Extract the (X, Y) coordinate from the center of the cell holding the provided text.  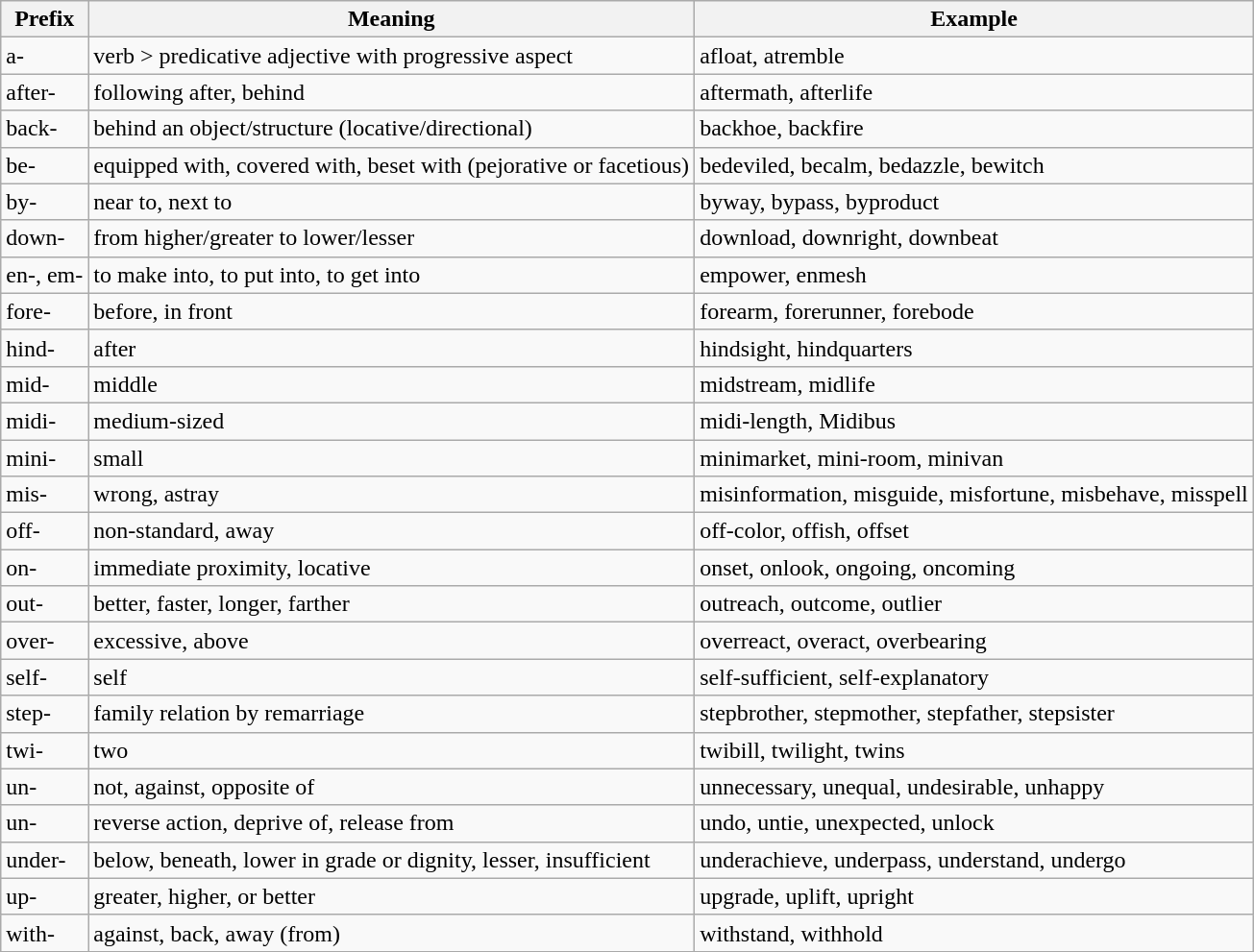
equipped with, covered with, beset with (pejorative or facetious) (392, 165)
against, back, away (from) (392, 933)
midi-length, Midibus (974, 421)
to make into, to put into, to get into (392, 275)
midi- (44, 421)
after- (44, 92)
aftermath, afterlife (974, 92)
mid- (44, 384)
below, beneath, lower in grade or dignity, lesser, insufficient (392, 860)
midstream, midlife (974, 384)
following after, behind (392, 92)
twi- (44, 750)
undo, untie, unexpected, unlock (974, 823)
byway, bypass, byproduct (974, 202)
unnecessary, unequal, undesirable, unhappy (974, 787)
mini- (44, 458)
better, faster, longer, farther (392, 604)
down- (44, 238)
backhoe, backfire (974, 129)
afloat, atremble (974, 56)
misinformation, misguide, misfortune, misbehave, misspell (974, 495)
underachieve, underpass, understand, undergo (974, 860)
self-sufficient, self-explanatory (974, 677)
bedeviled, becalm, bedazzle, bewitch (974, 165)
near to, next to (392, 202)
upgrade, uplift, upright (974, 896)
by- (44, 202)
back- (44, 129)
download, downright, downbeat (974, 238)
off- (44, 531)
out- (44, 604)
before, in front (392, 311)
self- (44, 677)
en-, em- (44, 275)
step- (44, 714)
Example (974, 19)
mis- (44, 495)
hind- (44, 348)
reverse action, deprive of, release from (392, 823)
empower, enmesh (974, 275)
middle (392, 384)
small (392, 458)
outreach, outcome, outlier (974, 604)
excessive, above (392, 641)
behind an object/structure (locative/directional) (392, 129)
minimarket, mini-room, minivan (974, 458)
from higher/greater to lower/lesser (392, 238)
be- (44, 165)
immediate proximity, locative (392, 568)
medium-sized (392, 421)
fore- (44, 311)
over- (44, 641)
greater, higher, or better (392, 896)
two (392, 750)
with- (44, 933)
on- (44, 568)
wrong, astray (392, 495)
under- (44, 860)
verb > predicative adjective with progressive aspect (392, 56)
overreact, overact, overbearing (974, 641)
twibill, twilight, twins (974, 750)
hindsight, hindquarters (974, 348)
off-color, offish, offset (974, 531)
a- (44, 56)
withstand, withhold (974, 933)
up- (44, 896)
family relation by remarriage (392, 714)
onset, onlook, ongoing, oncoming (974, 568)
non-standard, away (392, 531)
after (392, 348)
not, against, opposite of (392, 787)
stepbrother, stepmother, stepfather, stepsister (974, 714)
forearm, forerunner, forebode (974, 311)
self (392, 677)
Prefix (44, 19)
Meaning (392, 19)
